Return [X, Y] of the center of cell containing provided text 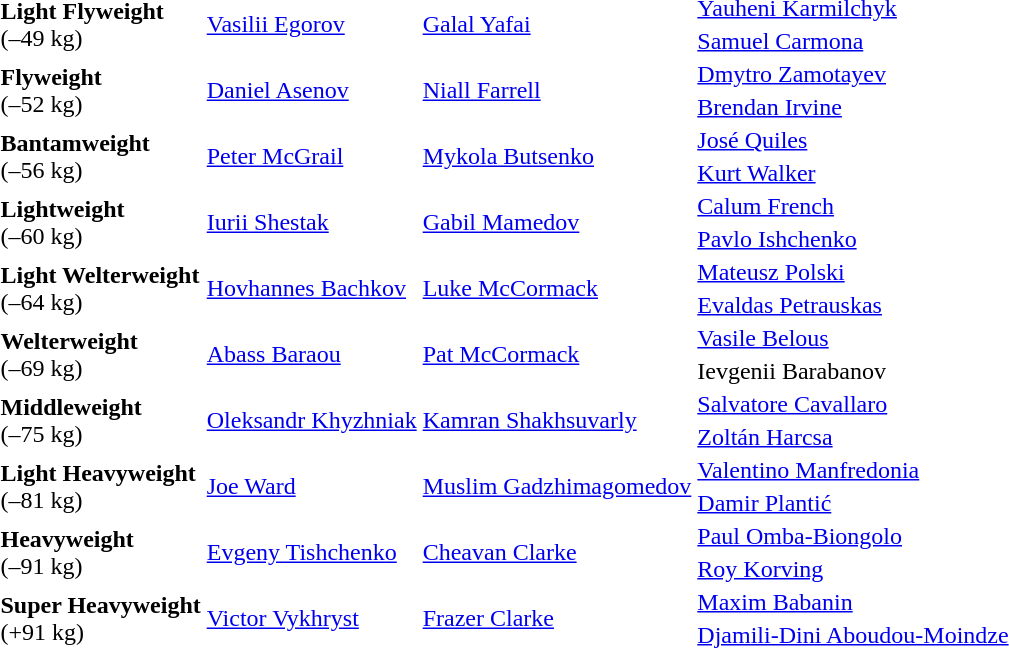
Peter McGrail [312, 156]
Hovhannes Bachkov [312, 288]
Abass Baraou [312, 354]
Pat McCormack [557, 354]
Luke McCormack [557, 288]
Mykola Butsenko [557, 156]
Daniel Asenov [312, 90]
Cheavan Clarke [557, 552]
Joe Ward [312, 486]
Niall Farrell [557, 90]
Oleksandr Khyzhniak [312, 420]
Kamran Shakhsuvarly [557, 420]
Muslim Gadzhimagomedov [557, 486]
Iurii Shestak [312, 222]
Gabil Mamedov [557, 222]
Evgeny Tishchenko [312, 552]
